From the cell containing the given text, extract its center point as (x, y) coordinate. 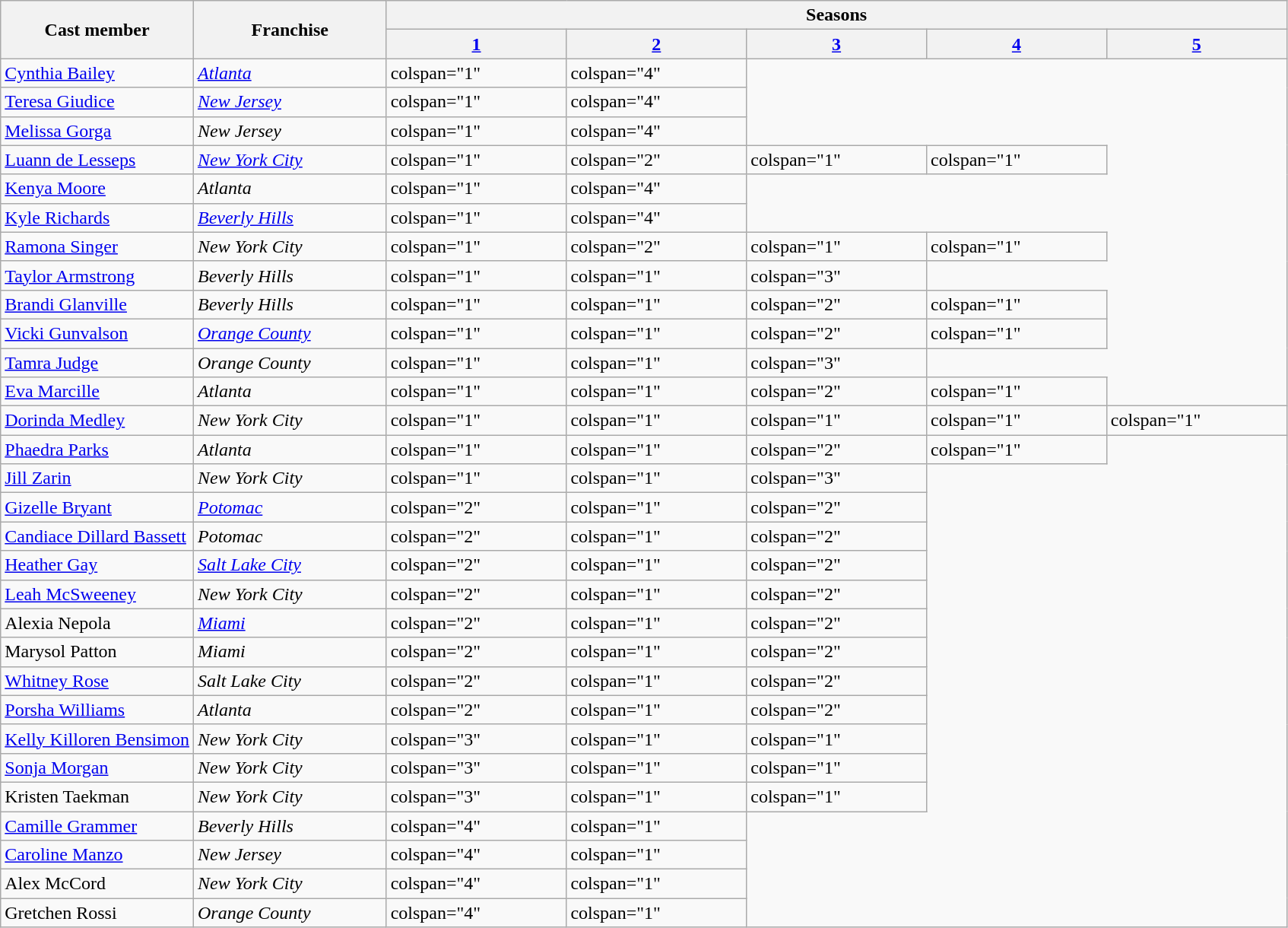
Luann de Lesseps (97, 160)
Leah McSweeney (97, 594)
Melissa Gorga (97, 131)
Eva Marcille (97, 392)
5 (1197, 44)
Alexia Nepola (97, 623)
Camille Grammer (97, 825)
Sonja Morgan (97, 768)
Cynthia Bailey (97, 73)
Tamra Judge (97, 363)
Teresa Giudice (97, 102)
3 (836, 44)
Gretchen Rossi (97, 913)
Gizelle Bryant (97, 507)
Caroline Manzo (97, 855)
Porsha Williams (97, 710)
Kristen Taekman (97, 796)
Seasons (836, 15)
1 (476, 44)
Franchise (290, 30)
2 (657, 44)
Cast member (97, 30)
Kelly Killoren Bensimon (97, 739)
Brandi Glanville (97, 304)
Alex McCord (97, 884)
Dorinda Medley (97, 421)
Taylor Armstrong (97, 275)
Candiace Dillard Bassett (97, 536)
Ramona Singer (97, 246)
Kenya Moore (97, 189)
Vicki Gunvalson (97, 333)
Phaedra Parks (97, 450)
Kyle Richards (97, 218)
Marysol Patton (97, 652)
Heather Gay (97, 565)
4 (1016, 44)
Whitney Rose (97, 681)
Jill Zarin (97, 478)
